From the cell containing the given text, extract its center point as [x, y] coordinate. 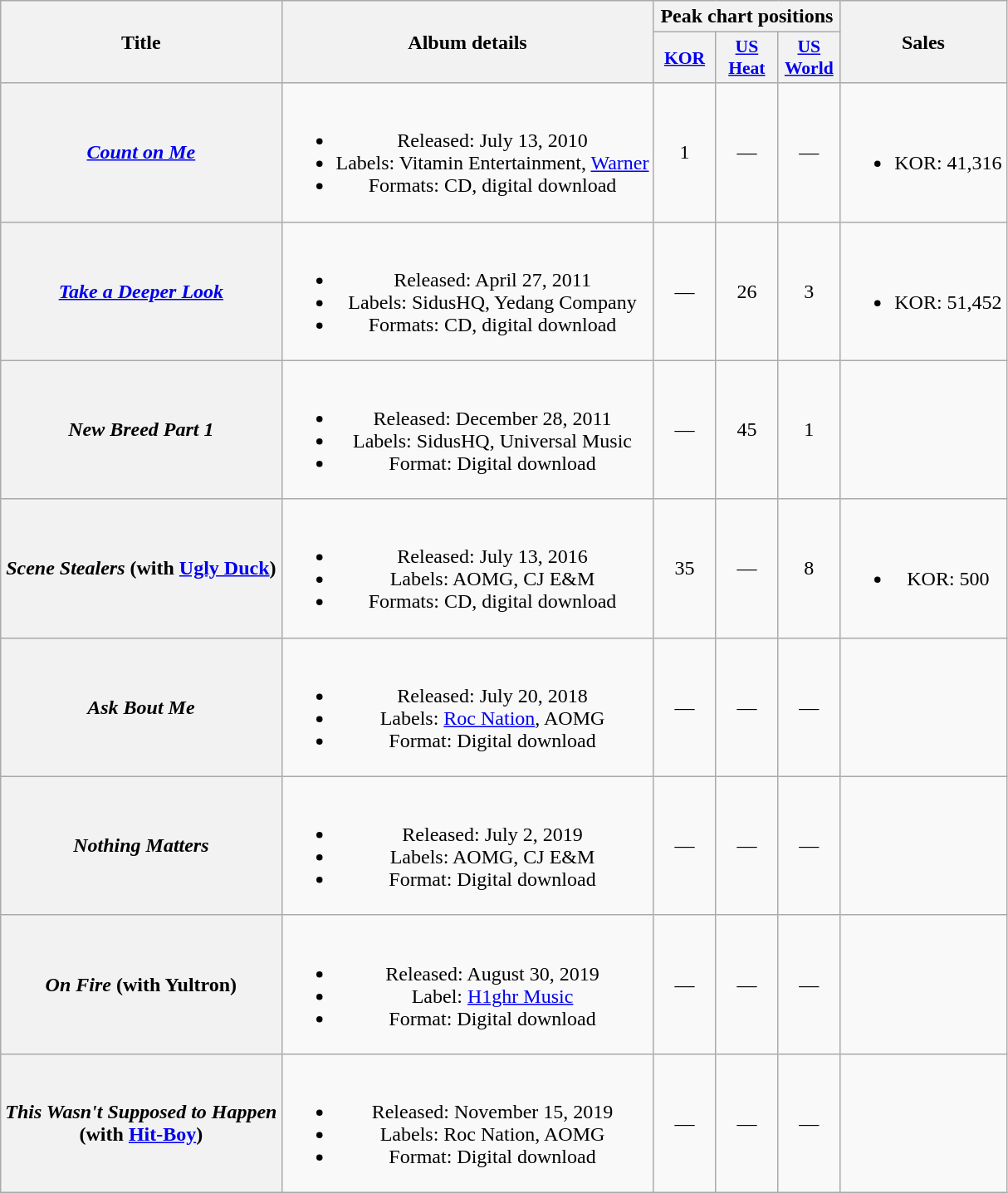
KOR [684, 58]
Released: November 15, 2019Labels: Roc Nation, AOMGFormat: Digital download [467, 1122]
Album details [467, 42]
Released: July 20, 2018Labels: Roc Nation, AOMGFormat: Digital download [467, 707]
45 [747, 430]
Ask Bout Me [141, 707]
This Wasn't Supposed to Happen(with Hit-Boy) [141, 1122]
On Fire (with Yultron) [141, 985]
3 [809, 291]
Peak chart positions [747, 17]
26 [747, 291]
Released: July 2, 2019Labels: AOMG, CJ E&MFormat: Digital download [467, 845]
Title [141, 42]
New Breed Part 1 [141, 430]
Released: July 13, 2016Labels: AOMG, CJ E&MFormats: CD, digital download [467, 568]
Count on Me [141, 153]
USHeat [747, 58]
Released: April 27, 2011Labels: SidusHQ, Yedang CompanyFormats: CD, digital download [467, 291]
8 [809, 568]
35 [684, 568]
Nothing Matters [141, 845]
Sales [923, 42]
Released: August 30, 2019Label: H1ghr MusicFormat: Digital download [467, 985]
Take a Deeper Look [141, 291]
Released: July 13, 2010Labels: Vitamin Entertainment, WarnerFormats: CD, digital download [467, 153]
Released: December 28, 2011Labels: SidusHQ, Universal MusicFormat: Digital download [467, 430]
KOR: 41,316 [923, 153]
USWorld [809, 58]
Scene Stealers (with Ugly Duck) [141, 568]
KOR: 51,452 [923, 291]
KOR: 500 [923, 568]
